Pinpoint the cell where the given text exists, returning its (x, y) midpoint coordinate. 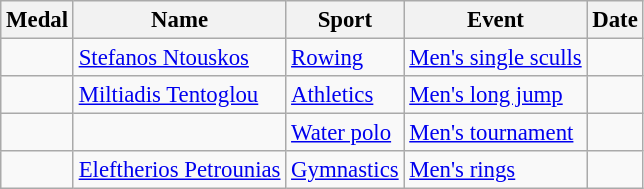
Medal (38, 20)
Men's long jump (496, 95)
Rowing (345, 58)
Miltiadis Tentoglou (179, 95)
Athletics (345, 95)
Name (179, 20)
Event (496, 20)
Men's rings (496, 170)
Water polo (345, 133)
Sport (345, 20)
Date (615, 20)
Men's single sculls (496, 58)
Men's tournament (496, 133)
Eleftherios Petrounias (179, 170)
Gymnastics (345, 170)
Stefanos Ntouskos (179, 58)
